Find where the given text appears and provide that cell's center as [X, Y] coordinate. 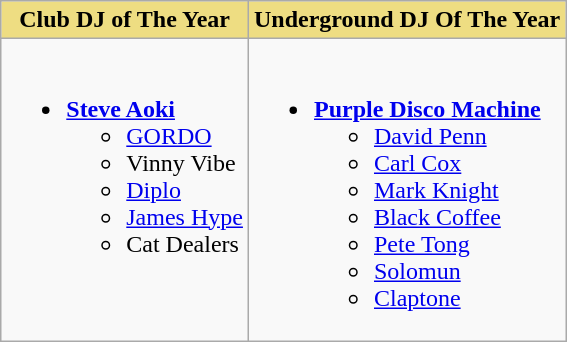
Steve AokiGORDOVinny VibeDiploJames HypeCat Dealers [125, 190]
Underground DJ Of The Year [406, 20]
Club DJ of The Year [125, 20]
Purple Disco MachineDavid PennCarl CoxMark KnightBlack CoffeePete TongSolomunClaptone [406, 190]
